Detect which cell encompasses the target text, then output its [x, y] center coordinate. 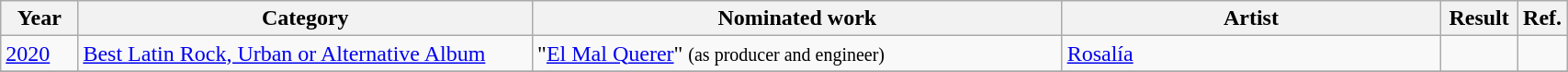
Ref. [1543, 18]
Best Latin Rock, Urban or Alternative Album [305, 54]
Result [1479, 18]
Nominated work [797, 18]
Year [39, 18]
2020 [39, 54]
Artist [1251, 18]
"El Mal Querer" (as producer and engineer) [797, 54]
Category [305, 18]
Rosalía [1251, 54]
